Capture the cell that displays the provided text and extract its (X, Y) central coordinate. 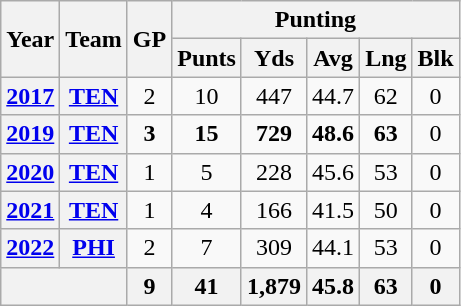
Year (30, 39)
44.1 (334, 248)
2022 (30, 248)
2019 (30, 134)
50 (386, 210)
9 (149, 286)
447 (274, 96)
62 (386, 96)
Avg (334, 58)
44.7 (334, 96)
2017 (30, 96)
45.8 (334, 286)
41.5 (334, 210)
10 (207, 96)
Yds (274, 58)
3 (149, 134)
4 (207, 210)
228 (274, 172)
2020 (30, 172)
Punting (316, 20)
41 (207, 286)
2021 (30, 210)
5 (207, 172)
Blk (436, 58)
15 (207, 134)
309 (274, 248)
Punts (207, 58)
Team (94, 39)
48.6 (334, 134)
45.6 (334, 172)
GP (149, 39)
166 (274, 210)
7 (207, 248)
Lng (386, 58)
1,879 (274, 286)
PHI (94, 248)
729 (274, 134)
